Return [X, Y] of the center of cell containing provided text 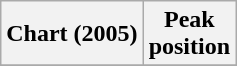
Peakposition [189, 34]
Chart (2005) [72, 34]
